Return (x, y) of the center of cell containing provided text 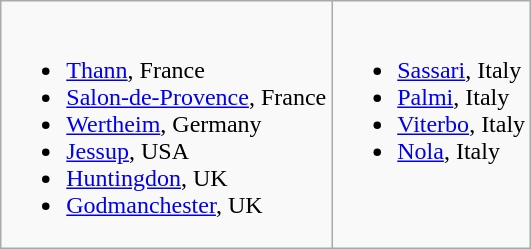
Thann, France Salon-de-Provence, France Wertheim, Germany Jessup, USA Huntingdon, UK Godmanchester, UK (166, 125)
Sassari, Italy Palmi, Italy Viterbo, Italy Nola, Italy (432, 125)
